Identify which cell holds the provided text, then report its (X, Y) central coordinate. 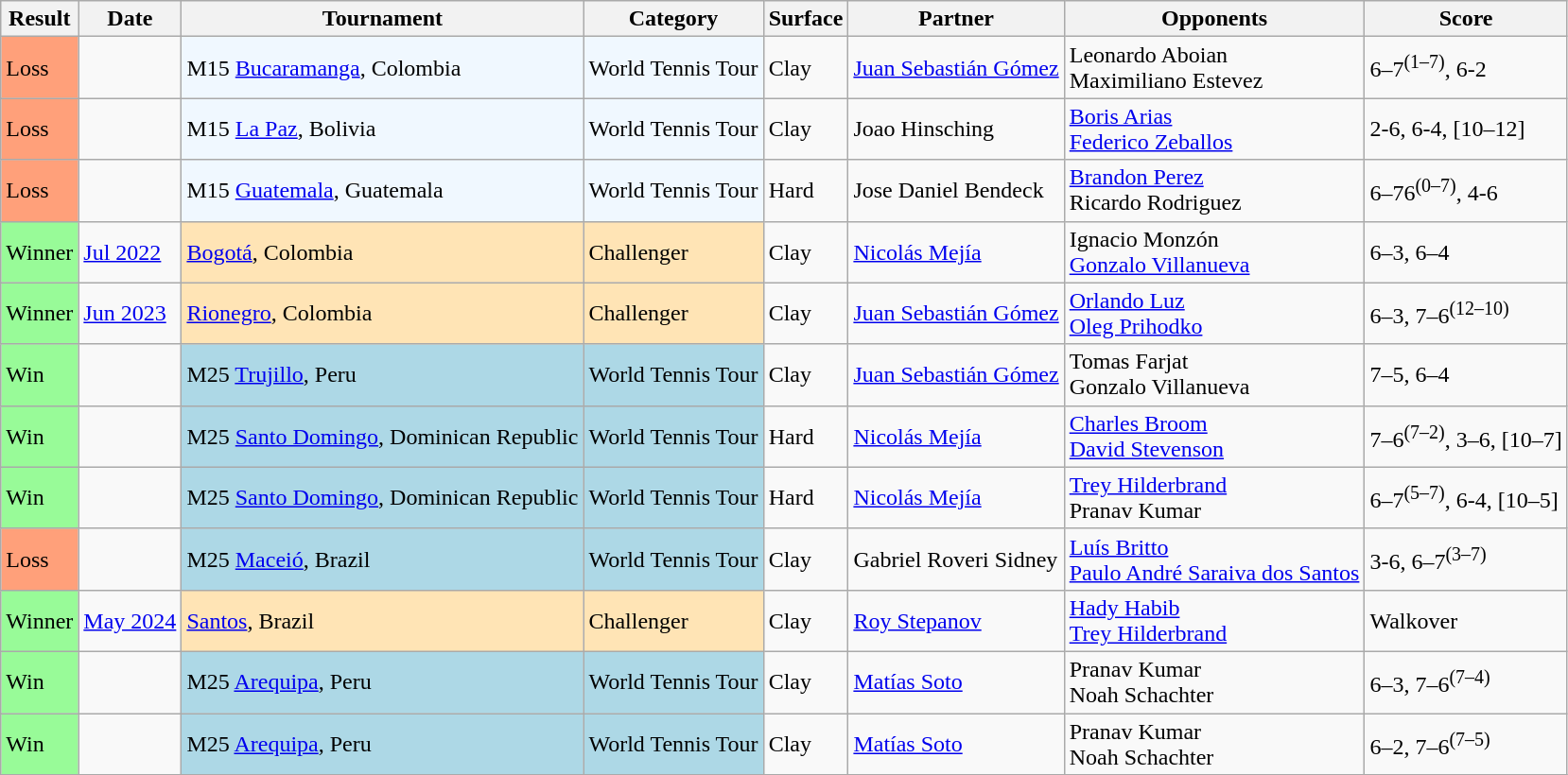
Jul 2022 (131, 251)
Tournament (382, 19)
Bogotá, Colombia (382, 251)
6–3, 7–6(7–4) (1466, 682)
Leonardo Aboian Maximiliano Estevez (1214, 68)
May 2024 (131, 620)
Jose Daniel Bendeck (956, 191)
Gabriel Roveri Sidney (956, 560)
Boris Arias Federico Zeballos (1214, 129)
M15 Guatemala, Guatemala (382, 191)
Score (1466, 19)
Charles Broom David Stevenson (1214, 437)
6–7(1–7), 6-2 (1466, 68)
Brandon Perez Ricardo Rodriguez (1214, 191)
6–2, 7–6(7–5) (1466, 743)
Jun 2023 (131, 314)
7–6(7–2), 3–6, [10–7] (1466, 437)
Surface (806, 19)
Walkover (1466, 620)
M15 La Paz, Bolivia (382, 129)
Orlando Luz Oleg Prihodko (1214, 314)
M25 Trujillo, Peru (382, 374)
6–3, 6–4 (1466, 251)
M25 Maceió, Brazil (382, 560)
Ignacio Monzón Gonzalo Villanueva (1214, 251)
Hady Habib Trey Hilderbrand (1214, 620)
3-6, 6–7(3–7) (1466, 560)
2-6, 6-4, [10–12] (1466, 129)
6–76(0–7), 4-6 (1466, 191)
Category (673, 19)
6–7(5–7), 6-4, [10–5] (1466, 497)
Joao Hinsching (956, 129)
7–5, 6–4 (1466, 374)
Trey Hilderbrand Pranav Kumar (1214, 497)
Santos, Brazil (382, 620)
Rionegro, Colombia (382, 314)
Date (131, 19)
M15 Bucaramanga, Colombia (382, 68)
Partner (956, 19)
Tomas Farjat Gonzalo Villanueva (1214, 374)
Roy Stepanov (956, 620)
Result (40, 19)
6–3, 7–6(12–10) (1466, 314)
Opponents (1214, 19)
Luís Britto Paulo André Saraiva dos Santos (1214, 560)
